Return [x, y] of the center of cell containing provided text 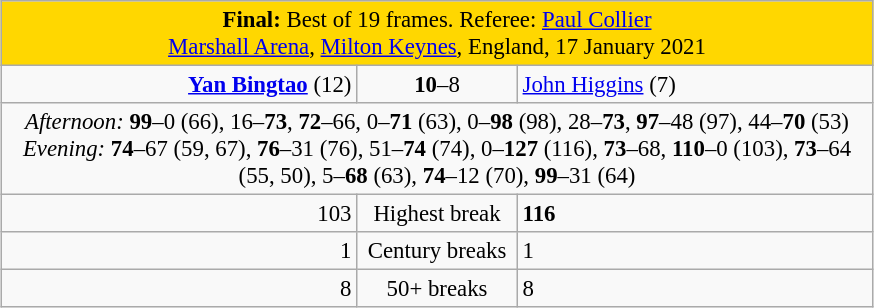
Final: Best of 19 frames. Referee: Paul Collier Marshall Arena, Milton Keynes, England, 17 January 2021 [437, 34]
John Higgins (7) [695, 85]
Highest break [438, 214]
Century breaks [438, 251]
116 [695, 214]
50+ breaks [438, 289]
Yan Bingtao (12) [179, 85]
10–8 [438, 85]
103 [179, 214]
